Determine the (x, y) coordinate at the center of the cell enclosing the given text.  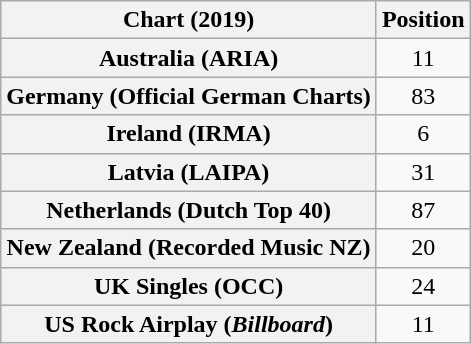
Germany (Official German Charts) (189, 96)
New Zealand (Recorded Music NZ) (189, 248)
Netherlands (Dutch Top 40) (189, 210)
Chart (2019) (189, 20)
UK Singles (OCC) (189, 286)
Latvia (LAIPA) (189, 172)
87 (423, 210)
US Rock Airplay (Billboard) (189, 324)
Ireland (IRMA) (189, 134)
20 (423, 248)
6 (423, 134)
31 (423, 172)
24 (423, 286)
Position (423, 20)
83 (423, 96)
Australia (ARIA) (189, 58)
